Extract the [X, Y] coordinate from the center of the cell holding the provided text.  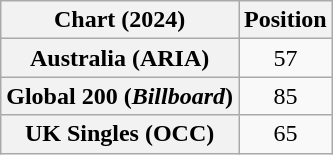
Australia (ARIA) [120, 58]
65 [285, 134]
85 [285, 96]
Position [285, 20]
Global 200 (Billboard) [120, 96]
Chart (2024) [120, 20]
57 [285, 58]
UK Singles (OCC) [120, 134]
